Search for the cell housing the specified text and yield its [X, Y] center coordinate. 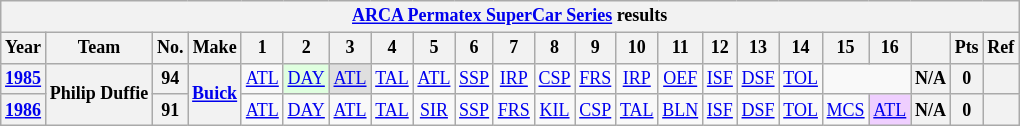
13 [758, 48]
6 [474, 48]
Make [215, 48]
4 [392, 48]
91 [170, 110]
Team [98, 48]
BLN [680, 110]
9 [596, 48]
94 [170, 78]
Buick [215, 94]
1986 [24, 110]
SIR [434, 110]
MCS [846, 110]
No. [170, 48]
14 [800, 48]
ARCA Permatex SuperCar Series results [510, 16]
10 [637, 48]
Philip Duffie [98, 94]
5 [434, 48]
12 [720, 48]
2 [306, 48]
Year [24, 48]
3 [350, 48]
Ref [1001, 48]
Pts [966, 48]
OEF [680, 78]
1985 [24, 78]
8 [554, 48]
7 [514, 48]
1 [262, 48]
KIL [554, 110]
16 [890, 48]
11 [680, 48]
15 [846, 48]
